For the text-containing cell, return its midpoint in (X, Y) coordinate format. 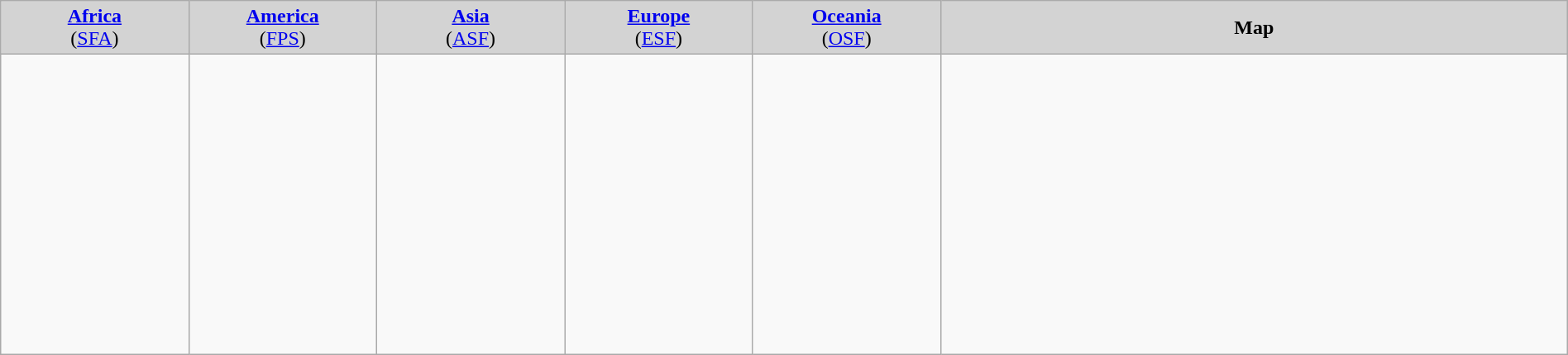
Asia(ASF) (470, 28)
America(FPS) (283, 28)
Africa(SFA) (94, 28)
Oceania(OSF) (847, 28)
Europe(ESF) (658, 28)
Map (1254, 28)
